From the cell containing the given text, extract its center point as (x, y) coordinate. 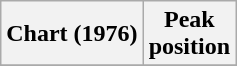
Chart (1976) (72, 34)
Peakposition (189, 34)
